Return [X, Y] of the center of cell containing provided text 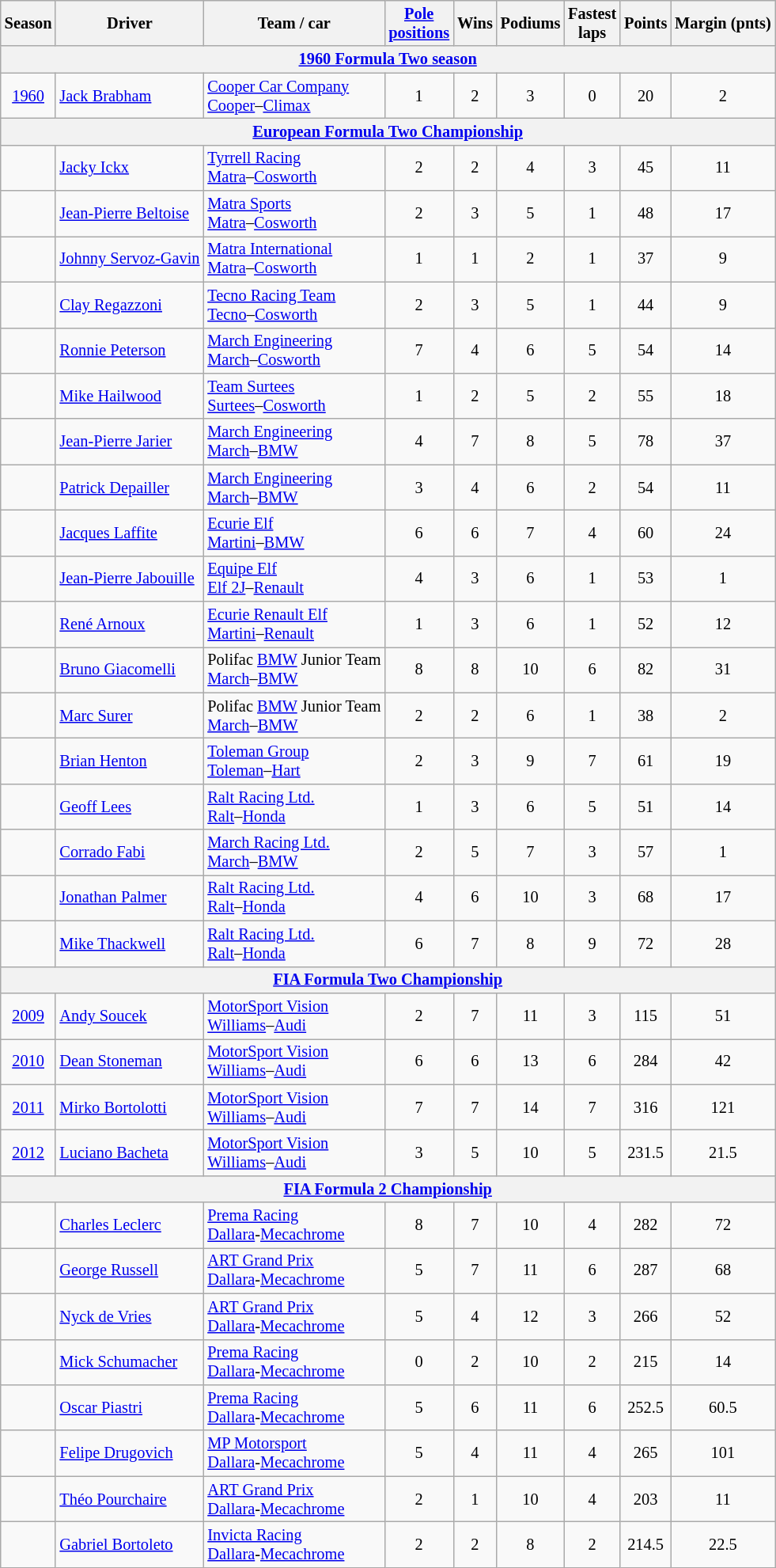
22.5 [723, 1544]
FIA Formula Two Championship [388, 980]
Geoff Lees [130, 807]
2011 [28, 1107]
Oscar Piastri [130, 1407]
Patrick Depailler [130, 488]
Johnny Servoz-Gavin [130, 259]
203 [645, 1499]
24 [723, 533]
28 [723, 943]
Margin (pnts) [723, 23]
Wins [475, 23]
18 [723, 396]
March EngineeringMarch–Cosworth [294, 351]
2010 [28, 1061]
Matra SportsMatra–Cosworth [294, 214]
55 [645, 396]
60.5 [723, 1407]
European Formula Two Championship [388, 131]
214.5 [645, 1544]
Fastestlaps [592, 23]
Jean-Pierre Beltoise [130, 214]
Jacques Laffite [130, 533]
287 [645, 1270]
45 [645, 168]
1960 [28, 96]
George Russell [130, 1270]
Team SurteesSurtees–Cosworth [294, 396]
Mirko Bortolotti [130, 1107]
44 [645, 305]
2012 [28, 1152]
284 [645, 1061]
252.5 [645, 1407]
78 [645, 442]
Luciano Bacheta [130, 1152]
Charles Leclerc [130, 1225]
61 [645, 761]
57 [645, 852]
Podiums [531, 23]
Ecurie ElfMartini–BMW [294, 533]
Team / car [294, 23]
Jack Brabham [130, 96]
Théo Pourchaire [130, 1499]
121 [723, 1107]
115 [645, 1016]
316 [645, 1107]
Gabriel Bortoleto [130, 1544]
Corrado Fabi [130, 852]
Mike Hailwood [130, 396]
282 [645, 1225]
Points [645, 23]
Jean-Pierre Jarier [130, 442]
Ronnie Peterson [130, 351]
215 [645, 1362]
31 [723, 670]
266 [645, 1316]
48 [645, 214]
Clay Regazzoni [130, 305]
Bruno Giacomelli [130, 670]
Cooper Car CompanyCooper–Climax [294, 96]
42 [723, 1061]
Invicta RacingDallara-Mecachrome [294, 1544]
Brian Henton [130, 761]
231.5 [645, 1152]
Tyrrell RacingMatra–Cosworth [294, 168]
René Arnoux [130, 625]
Jonathan Palmer [130, 898]
265 [645, 1453]
Toleman GroupToleman–Hart [294, 761]
Felipe Drugovich [130, 1453]
19 [723, 761]
Driver [130, 23]
Equipe ElfElf 2J–Renault [294, 579]
Mick Schumacher [130, 1362]
53 [645, 579]
82 [645, 670]
20 [645, 96]
1960 Formula Two season [388, 59]
2009 [28, 1016]
101 [723, 1453]
Jean-Pierre Jabouille [130, 579]
Season [28, 23]
38 [645, 716]
Andy Soucek [130, 1016]
Matra InternationalMatra–Cosworth [294, 259]
FIA Formula 2 Championship [388, 1189]
13 [531, 1061]
Dean Stoneman [130, 1061]
Jacky Ickx [130, 168]
60 [645, 533]
21.5 [723, 1152]
Ecurie Renault ElfMartini–Renault [294, 625]
MP MotorsportDallara-Mecachrome [294, 1453]
Marc Surer [130, 716]
Tecno Racing TeamTecno–Cosworth [294, 305]
Nyck de Vries [130, 1316]
March Racing Ltd.March–BMW [294, 852]
Polepositions [419, 23]
Mike Thackwell [130, 943]
